From the cell containing the given text, extract its center point as (x, y) coordinate. 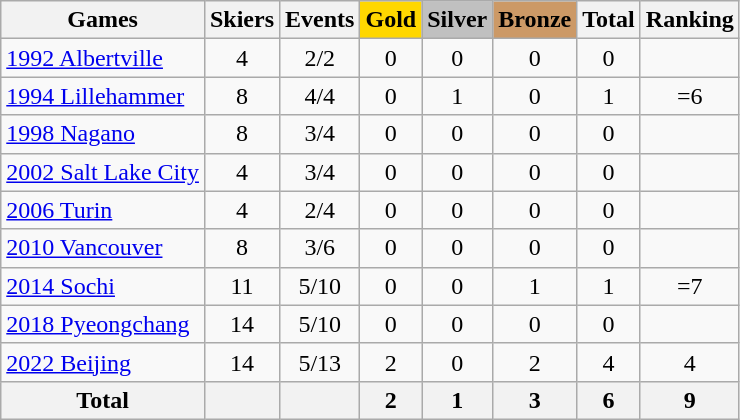
Skiers (242, 20)
4/4 (320, 96)
5/13 (320, 362)
3 (535, 400)
1998 Nagano (103, 134)
3/6 (320, 248)
1992 Albertville (103, 58)
Events (320, 20)
2002 Salt Lake City (103, 172)
2/2 (320, 58)
Bronze (535, 20)
2022 Beijing (103, 362)
=6 (690, 96)
=7 (690, 286)
2018 Pyeongchang (103, 324)
2006 Turin (103, 210)
Ranking (690, 20)
Silver (458, 20)
9 (690, 400)
Games (103, 20)
2/4 (320, 210)
1994 Lillehammer (103, 96)
11 (242, 286)
Gold (391, 20)
2014 Sochi (103, 286)
2010 Vancouver (103, 248)
6 (609, 400)
